Locate the cell with the specified text and output its (X, Y) center coordinate. 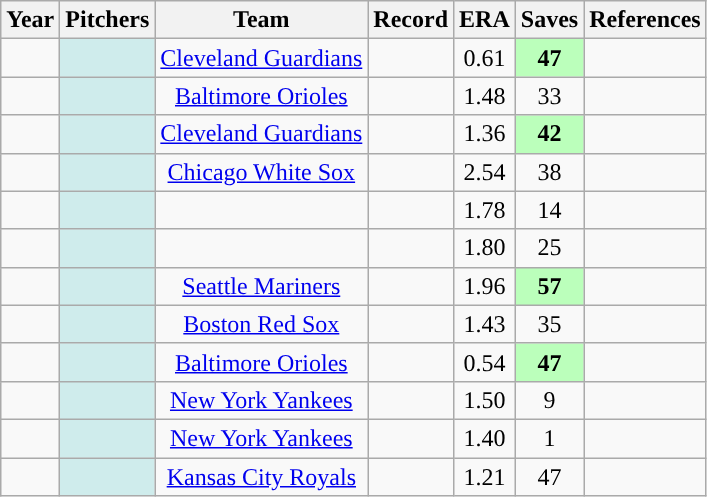
1.40 (485, 438)
57 (549, 286)
Pitchers (108, 20)
Seattle Mariners (262, 286)
Kansas City Royals (262, 477)
Chicago White Sox (262, 172)
42 (549, 134)
1.36 (485, 134)
Record (411, 20)
1.48 (485, 96)
0.54 (485, 362)
1.43 (485, 324)
1.96 (485, 286)
33 (549, 96)
Saves (549, 20)
1.80 (485, 248)
References (646, 20)
Boston Red Sox (262, 324)
14 (549, 210)
ERA (485, 20)
Year (30, 20)
35 (549, 324)
1.21 (485, 477)
2.54 (485, 172)
25 (549, 248)
9 (549, 400)
1 (549, 438)
Team (262, 20)
1.78 (485, 210)
1.50 (485, 400)
38 (549, 172)
0.61 (485, 58)
